Return (X, Y) of the center of cell containing provided text 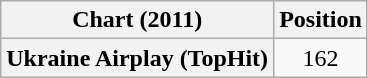
162 (321, 58)
Chart (2011) (138, 20)
Position (321, 20)
Ukraine Airplay (TopHit) (138, 58)
